Capture the cell that displays the provided text and extract its [x, y] central coordinate. 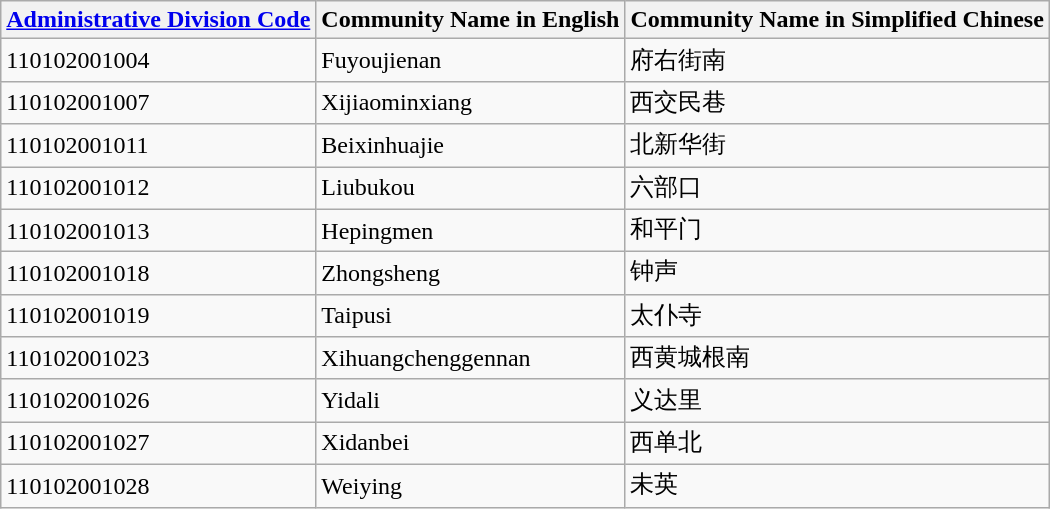
六部口 [837, 188]
Xijiaominxiang [470, 102]
110102001007 [158, 102]
110102001023 [158, 358]
和平门 [837, 230]
110102001018 [158, 274]
Liubukou [470, 188]
110102001019 [158, 316]
Taipusi [470, 316]
Beixinhuajie [470, 146]
府右街南 [837, 60]
Community Name in Simplified Chinese [837, 20]
Weiying [470, 486]
西交民巷 [837, 102]
Zhongsheng [470, 274]
西黄城根南 [837, 358]
西单北 [837, 444]
110102001013 [158, 230]
110102001027 [158, 444]
110102001026 [158, 400]
110102001004 [158, 60]
Fuyoujienan [470, 60]
未英 [837, 486]
义达里 [837, 400]
110102001012 [158, 188]
Xidanbei [470, 444]
Yidali [470, 400]
Hepingmen [470, 230]
北新华街 [837, 146]
110102001011 [158, 146]
Administrative Division Code [158, 20]
Xihuangchenggennan [470, 358]
Community Name in English [470, 20]
钟声 [837, 274]
太仆寺 [837, 316]
110102001028 [158, 486]
